Detect which cell encompasses the target text, then output its [X, Y] center coordinate. 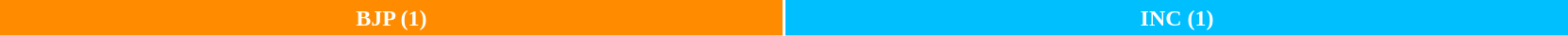
BJP (1) [392, 18]
